Locate the cell with the specified text and output its [X, Y] center coordinate. 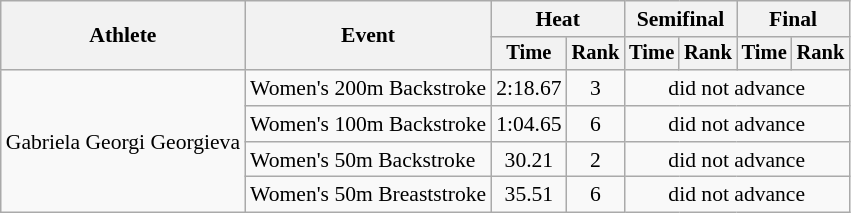
2 [596, 160]
3 [596, 88]
Heat [558, 19]
Women's 200m Backstroke [368, 88]
Women's 50m Backstroke [368, 160]
1:04.65 [528, 124]
Women's 100m Backstroke [368, 124]
Event [368, 36]
Women's 50m Breaststroke [368, 195]
35.51 [528, 195]
30.21 [528, 160]
Athlete [123, 36]
Semifinal [680, 19]
Gabriela Georgi Georgieva [123, 141]
2:18.67 [528, 88]
Final [793, 19]
